Locate the cell with the specified text and output its (x, y) center coordinate. 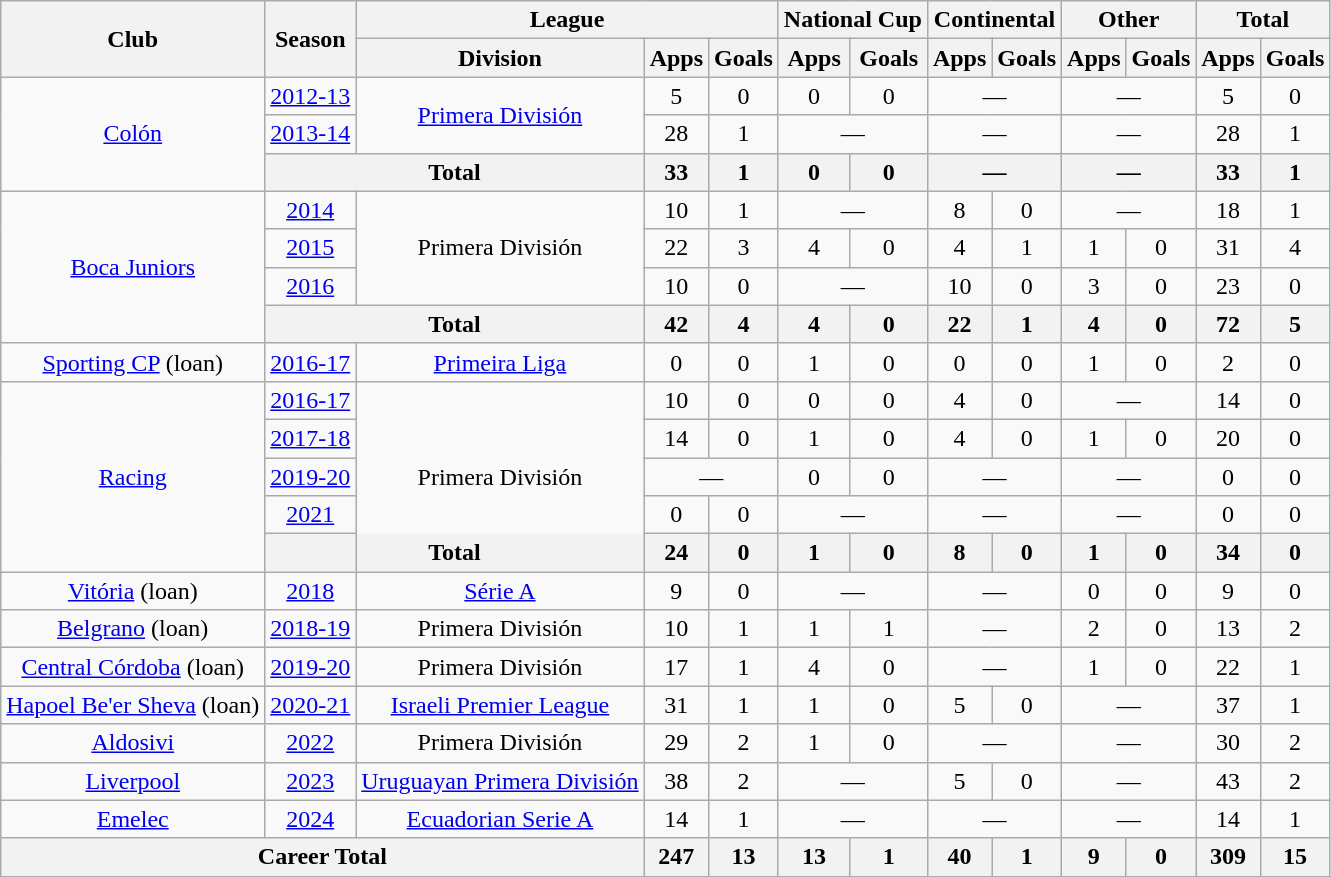
Club (133, 39)
Vitória (loan) (133, 591)
34 (1228, 553)
2012-13 (310, 96)
2024 (310, 819)
League (568, 20)
24 (676, 553)
Belgrano (loan) (133, 629)
Liverpool (133, 781)
2016 (310, 286)
2015 (310, 248)
72 (1228, 324)
2021 (310, 515)
2013-14 (310, 134)
Aldosivi (133, 743)
2023 (310, 781)
Boca Juniors (133, 267)
Colón (133, 134)
43 (1228, 781)
29 (676, 743)
2020-21 (310, 705)
38 (676, 781)
37 (1228, 705)
2018 (310, 591)
42 (676, 324)
40 (959, 857)
17 (676, 667)
Continental (994, 20)
Uruguayan Primera División (500, 781)
2018-19 (310, 629)
Israeli Premier League (500, 705)
20 (1228, 438)
Career Total (322, 857)
Hapoel Be'er Sheva (loan) (133, 705)
Sporting CP (loan) (133, 362)
247 (676, 857)
Season (310, 39)
National Cup (852, 20)
Primeira Liga (500, 362)
Série A (500, 591)
2022 (310, 743)
23 (1228, 286)
15 (1295, 857)
Ecuadorian Serie A (500, 819)
Central Córdoba (loan) (133, 667)
2017-18 (310, 438)
Racing (133, 476)
30 (1228, 743)
2014 (310, 210)
Emelec (133, 819)
18 (1228, 210)
Division (500, 58)
Other (1129, 20)
309 (1228, 857)
